Capture the cell that displays the provided text and extract its [x, y] central coordinate. 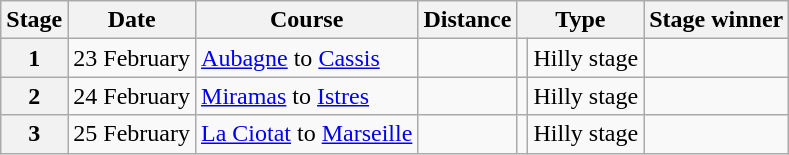
Course [307, 20]
Aubagne to Cassis [307, 58]
Stage [34, 20]
23 February [132, 58]
1 [34, 58]
Type [580, 20]
Miramas to Istres [307, 96]
Distance [468, 20]
25 February [132, 134]
Stage winner [716, 20]
Date [132, 20]
3 [34, 134]
2 [34, 96]
La Ciotat to Marseille [307, 134]
24 February [132, 96]
